Identify which cell holds the provided text, then report its [X, Y] central coordinate. 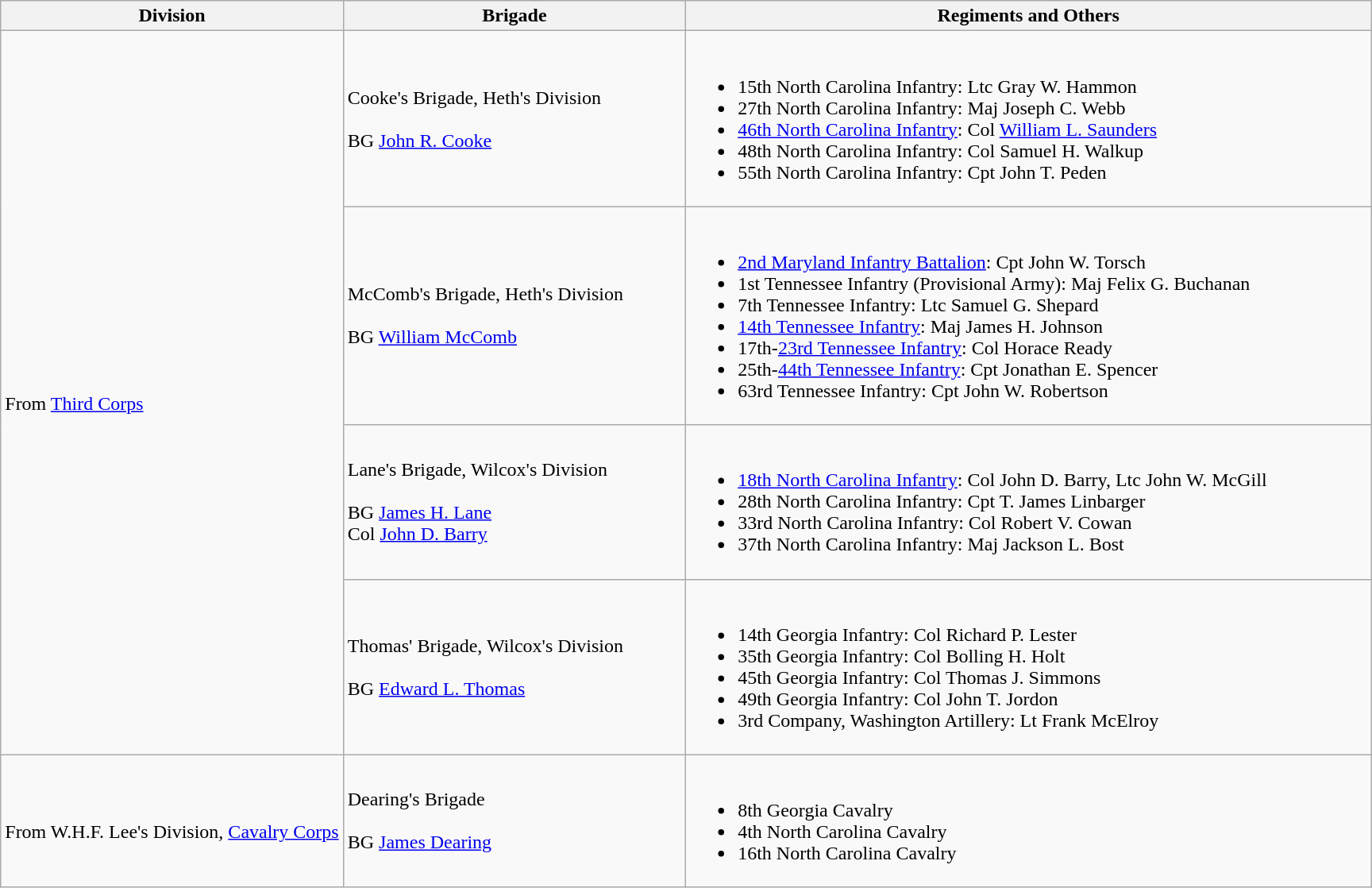
Thomas' Brigade, Wilcox's Division BG Edward L. Thomas [514, 667]
Regiments and Others [1029, 16]
Division [171, 16]
Cooke's Brigade, Heth's Division BG John R. Cooke [514, 119]
Lane's Brigade, Wilcox's Division BG James H. Lane Col John D. Barry [514, 502]
McComb's Brigade, Heth's Division BG William McComb [514, 316]
From Third Corps [171, 392]
Brigade [514, 16]
Dearing's Brigade BG James Dearing [514, 821]
From W.H.F. Lee's Division, Cavalry Corps [171, 821]
8th Georgia Cavalry4th North Carolina Cavalry16th North Carolina Cavalry [1029, 821]
